Locate the cell with the specified text and output its (X, Y) center coordinate. 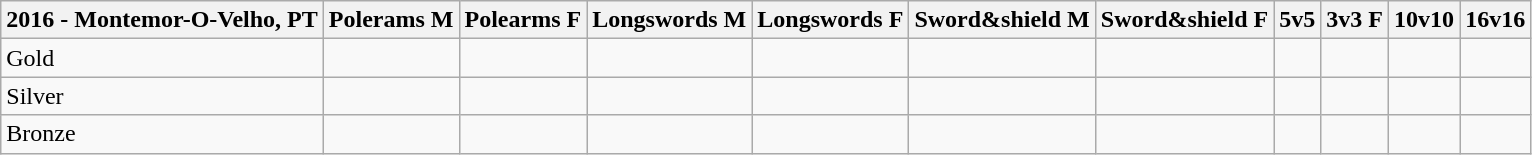
Gold (162, 58)
Bronze (162, 134)
Longswords M (670, 20)
16v16 (1496, 20)
10v10 (1424, 20)
Silver (162, 96)
Polearms F (523, 20)
2016 - Montemor-O-Velho, PT (162, 20)
Longswords F (830, 20)
Sword&shield M (1002, 20)
Sword&shield F (1184, 20)
5v5 (1298, 20)
3v3 F (1355, 20)
Polerams M (391, 20)
